From the cell containing the given text, extract its center point as [x, y] coordinate. 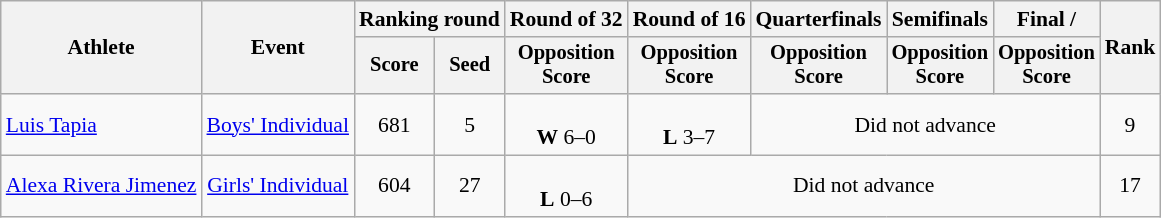
5 [470, 124]
Final / [1046, 19]
Event [278, 48]
27 [470, 186]
W 6–0 [566, 124]
Score [394, 66]
604 [394, 186]
Round of 16 [690, 19]
Quarterfinals [819, 19]
9 [1130, 124]
Round of 32 [566, 19]
Girls' Individual [278, 186]
681 [394, 124]
L 3–7 [690, 124]
Seed [470, 66]
17 [1130, 186]
L 0–6 [566, 186]
Luis Tapia [102, 124]
Athlete [102, 48]
Boys' Individual [278, 124]
Semifinals [940, 19]
Ranking round [430, 19]
Alexa Rivera Jimenez [102, 186]
Rank [1130, 48]
